Determine the [x, y] coordinate at the center of the cell enclosing the given text.  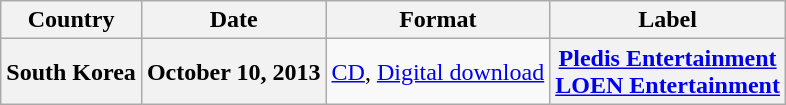
Pledis EntertainmentLOEN Entertainment [668, 72]
CD, Digital download [438, 72]
Format [438, 20]
South Korea [72, 72]
Country [72, 20]
October 10, 2013 [234, 72]
Label [668, 20]
Date [234, 20]
